Return the (X, Y) coordinate for the center point of the cell that contains the specified text.  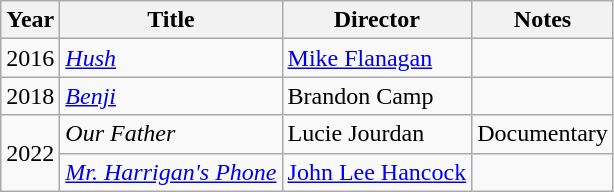
Director (377, 20)
Mike Flanagan (377, 58)
Our Father (171, 134)
Title (171, 20)
Mr. Harrigan's Phone (171, 172)
John Lee Hancock (377, 172)
Benji (171, 96)
Year (30, 20)
Documentary (543, 134)
2018 (30, 96)
Lucie Jourdan (377, 134)
2022 (30, 153)
2016 (30, 58)
Notes (543, 20)
Brandon Camp (377, 96)
Hush (171, 58)
